Scan for the cell matching the given text and deliver its (X, Y) coordinate at center. 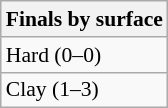
Finals by surface (84, 19)
Hard (0–0) (84, 55)
Clay (1–3) (84, 90)
